Identify which cell holds the provided text, then report its [x, y] central coordinate. 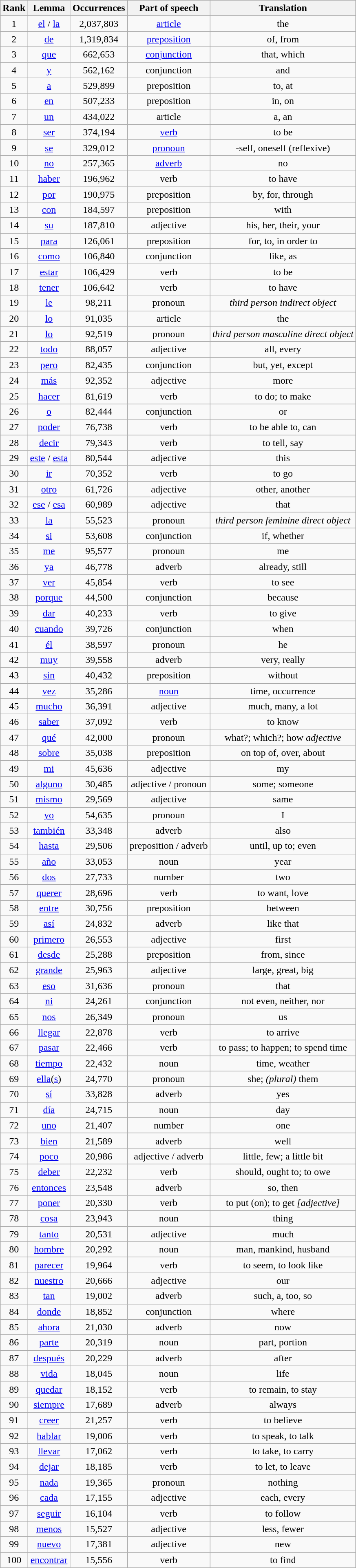
20,666 [99, 1281]
grande [49, 970]
hasta [49, 846]
from, since [283, 955]
or [283, 411]
17,381 [99, 1544]
Part of speech [169, 8]
106,642 [99, 287]
23 [14, 365]
después [49, 1358]
44 [14, 691]
to take, to carry [283, 1451]
mucho [49, 707]
2,037,803 [99, 24]
ser [49, 132]
95,577 [99, 551]
4 [14, 70]
562,162 [99, 70]
I [283, 815]
15 [14, 241]
5 [14, 86]
man, mankind, husband [283, 1250]
14 [14, 225]
yo [49, 815]
tener [49, 287]
60 [14, 939]
like that [283, 923]
todo [49, 349]
82,435 [99, 365]
18,152 [99, 1389]
18,045 [99, 1374]
93 [14, 1451]
to do; to make [283, 396]
hablar [49, 1435]
more [283, 380]
42 [14, 660]
38 [14, 598]
30,756 [99, 908]
también [49, 830]
31,636 [99, 986]
like, as [283, 256]
parecer [49, 1265]
95 [14, 1482]
80 [14, 1250]
cuando [49, 629]
15,556 [99, 1560]
to follow [283, 1513]
to pass; to happen; to spend time [283, 1048]
41 [14, 644]
20,986 [99, 1156]
21,030 [99, 1327]
88,057 [99, 349]
187,810 [99, 225]
our [283, 1281]
52 [14, 815]
15,527 [99, 1529]
45,636 [99, 769]
32 [14, 505]
35,038 [99, 753]
90 [14, 1405]
17,689 [99, 1405]
72 [14, 1125]
como [49, 256]
creer [49, 1420]
not even, neither, nor [283, 1001]
poder [49, 427]
9 [14, 148]
should, ought to; to owe [283, 1172]
-self, oneself (reflexive) [283, 148]
he [283, 644]
hacer [49, 396]
third person feminine direct object [283, 520]
always [283, 1405]
61 [14, 955]
two [283, 877]
some; someone [283, 784]
uno [49, 1125]
21,589 [99, 1141]
dar [49, 613]
to let, to leave [283, 1467]
she; (plural) them [283, 1079]
196,962 [99, 179]
ir [49, 474]
76,738 [99, 427]
87 [14, 1358]
and [283, 70]
106,429 [99, 272]
nuevo [49, 1544]
para [49, 241]
same [283, 799]
81,619 [99, 396]
time, weather [283, 1063]
between [283, 908]
24,715 [99, 1110]
17 [14, 272]
27 [14, 427]
36,391 [99, 707]
estar [49, 272]
donde [49, 1312]
porque [49, 598]
ella(s) [49, 1079]
44,500 [99, 598]
56 [14, 877]
decir [49, 442]
84 [14, 1312]
20,229 [99, 1358]
29,506 [99, 846]
quedar [49, 1389]
19,365 [99, 1482]
329,012 [99, 148]
life [283, 1374]
new [283, 1544]
20,292 [99, 1250]
adjective / pronoun [169, 784]
68 [14, 1063]
80,544 [99, 458]
82 [14, 1281]
Rank [14, 8]
61,726 [99, 489]
su [49, 225]
24,832 [99, 923]
60,989 [99, 505]
27,733 [99, 877]
to be able to, can [283, 427]
y [49, 70]
81 [14, 1265]
662,653 [99, 55]
50 [14, 784]
35,286 [99, 691]
on top of, over, about [283, 753]
más [49, 380]
21,407 [99, 1125]
91,035 [99, 318]
99 [14, 1544]
such, a, too, so [283, 1296]
2 [14, 39]
10 [14, 163]
yes [283, 1094]
que [49, 55]
tanto [49, 1234]
20 [14, 318]
1 [14, 24]
65 [14, 1017]
so, then [283, 1188]
without [283, 675]
bien [49, 1141]
507,233 [99, 101]
8 [14, 132]
30 [14, 474]
1,319,834 [99, 39]
54 [14, 846]
pero [49, 365]
for, to, in order to [283, 241]
23,943 [99, 1219]
33,053 [99, 861]
51 [14, 799]
48 [14, 753]
to put (on); to get [adjective] [283, 1203]
21 [14, 334]
very, really [283, 660]
by, for, through [283, 194]
28,696 [99, 892]
89 [14, 1389]
to see [283, 582]
92,352 [99, 380]
of, from [283, 39]
mismo [49, 799]
6 [14, 101]
85 [14, 1327]
529,899 [99, 86]
nada [49, 1482]
o [49, 411]
92 [14, 1435]
25,963 [99, 970]
le [49, 303]
to go [283, 474]
76 [14, 1188]
43 [14, 675]
day [283, 1110]
46,778 [99, 567]
19,964 [99, 1265]
94 [14, 1467]
58 [14, 908]
to want, love [283, 892]
where [283, 1312]
184,597 [99, 210]
Occurrences [99, 8]
seguir [49, 1513]
106,840 [99, 256]
to tell, say [283, 442]
entre [49, 908]
us [283, 1017]
to believe [283, 1420]
querer [49, 892]
53 [14, 830]
one [283, 1125]
parte [49, 1343]
third person masculine direct object [283, 334]
a [49, 86]
llevar [49, 1451]
what?; which?; how adjective [283, 738]
thing [283, 1219]
much, many, a lot [283, 707]
in, on [283, 101]
tiempo [49, 1063]
already, still [283, 567]
26,349 [99, 1017]
third person indirect object [283, 303]
ni [49, 1001]
entonces [49, 1188]
98 [14, 1529]
a, an [283, 117]
sin [49, 675]
my [283, 769]
primero [49, 939]
70 [14, 1094]
20,330 [99, 1203]
30,485 [99, 784]
Lemma [49, 8]
this [283, 458]
un [49, 117]
19,006 [99, 1435]
his, her, their, your [283, 225]
54,635 [99, 815]
22,466 [99, 1048]
to speak, to talk [283, 1435]
38,597 [99, 644]
16 [14, 256]
if, whether [283, 536]
62 [14, 970]
haber [49, 179]
22,432 [99, 1063]
ver [49, 582]
because [283, 598]
18 [14, 287]
until, up to; even [283, 846]
part, portion [283, 1343]
but, yet, except [283, 365]
much [283, 1234]
se [49, 148]
92,519 [99, 334]
24,770 [99, 1079]
21,257 [99, 1420]
49 [14, 769]
23,548 [99, 1188]
muy [49, 660]
24,261 [99, 1001]
40 [14, 629]
pasar [49, 1048]
to, at [283, 86]
39,558 [99, 660]
when [283, 629]
desde [49, 955]
26 [14, 411]
20,531 [99, 1234]
ya [49, 567]
88 [14, 1374]
100 [14, 1560]
66 [14, 1032]
qué [49, 738]
26,553 [99, 939]
71 [14, 1110]
17,155 [99, 1498]
46 [14, 722]
257,365 [99, 163]
deber [49, 1172]
sobre [49, 753]
86 [14, 1343]
ahora [49, 1327]
time, occurrence [283, 691]
59 [14, 923]
22 [14, 349]
si [49, 536]
ese / esa [49, 505]
to seem, to look like [283, 1265]
año [49, 861]
79 [14, 1234]
little, few; a little bit [283, 1156]
encontrar [49, 1560]
98,211 [99, 303]
64 [14, 1001]
19,002 [99, 1296]
63 [14, 986]
este / esta [49, 458]
to give [283, 613]
7 [14, 117]
adjective / adverb [169, 1156]
to know [283, 722]
25,288 [99, 955]
19 [14, 303]
67 [14, 1048]
39,726 [99, 629]
vez [49, 691]
to find [283, 1560]
31 [14, 489]
28 [14, 442]
33 [14, 520]
82,444 [99, 411]
así [49, 923]
126,061 [99, 241]
well [283, 1141]
34 [14, 536]
to remain, to stay [283, 1389]
vida [49, 1374]
24 [14, 380]
el / la [49, 24]
37 [14, 582]
22,878 [99, 1032]
29,569 [99, 799]
nothing [283, 1482]
la [49, 520]
13 [14, 210]
91 [14, 1420]
18,185 [99, 1467]
other, another [283, 489]
53,608 [99, 536]
first [283, 939]
79,343 [99, 442]
55,523 [99, 520]
39 [14, 613]
year [283, 861]
55 [14, 861]
37,092 [99, 722]
190,975 [99, 194]
47 [14, 738]
25 [14, 396]
to arrive [283, 1032]
llegar [49, 1032]
33,828 [99, 1094]
74 [14, 1156]
por [49, 194]
with [283, 210]
saber [49, 722]
hombre [49, 1250]
after [283, 1358]
11 [14, 179]
36 [14, 567]
sí [49, 1094]
45 [14, 707]
16,104 [99, 1513]
73 [14, 1141]
de [49, 39]
tan [49, 1296]
that, which [283, 55]
17,062 [99, 1451]
nos [49, 1017]
12 [14, 194]
all, every [283, 349]
cosa [49, 1219]
22,232 [99, 1172]
siempre [49, 1405]
29 [14, 458]
poco [49, 1156]
dejar [49, 1467]
eso [49, 986]
96 [14, 1498]
40,432 [99, 675]
dos [49, 877]
69 [14, 1079]
434,022 [99, 117]
mi [49, 769]
45,854 [99, 582]
each, every [283, 1498]
40,233 [99, 613]
now [283, 1327]
poner [49, 1203]
en [49, 101]
Translation [283, 8]
57 [14, 892]
18,852 [99, 1312]
also [283, 830]
75 [14, 1172]
él [49, 644]
83 [14, 1296]
con [49, 210]
374,194 [99, 132]
nuestro [49, 1281]
78 [14, 1219]
alguno [49, 784]
70,352 [99, 474]
3 [14, 55]
20,319 [99, 1343]
menos [49, 1529]
otro [49, 489]
33,348 [99, 830]
cada [49, 1498]
less, fewer [283, 1529]
35 [14, 551]
97 [14, 1513]
large, great, big [283, 970]
77 [14, 1203]
preposition / adverb [169, 846]
día [49, 1110]
42,000 [99, 738]
